Extract the (x, y) coordinate from the center of the cell holding the provided text.  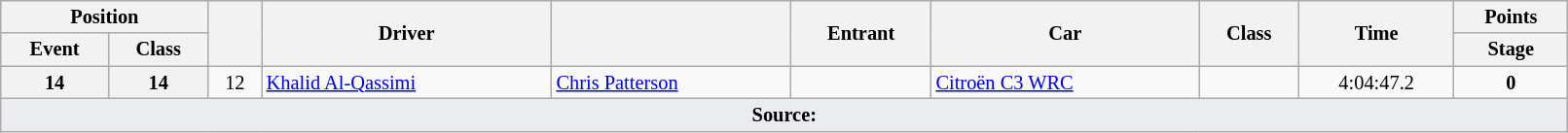
Car (1065, 33)
0 (1511, 83)
12 (236, 83)
Citroën C3 WRC (1065, 83)
Entrant (861, 33)
Khalid Al-Qassimi (407, 83)
Time (1376, 33)
Points (1511, 17)
Chris Patterson (672, 83)
Event (55, 50)
Source: (784, 115)
Stage (1511, 50)
Position (105, 17)
Driver (407, 33)
4:04:47.2 (1376, 83)
